Detect which cell encompasses the target text, then output its [x, y] center coordinate. 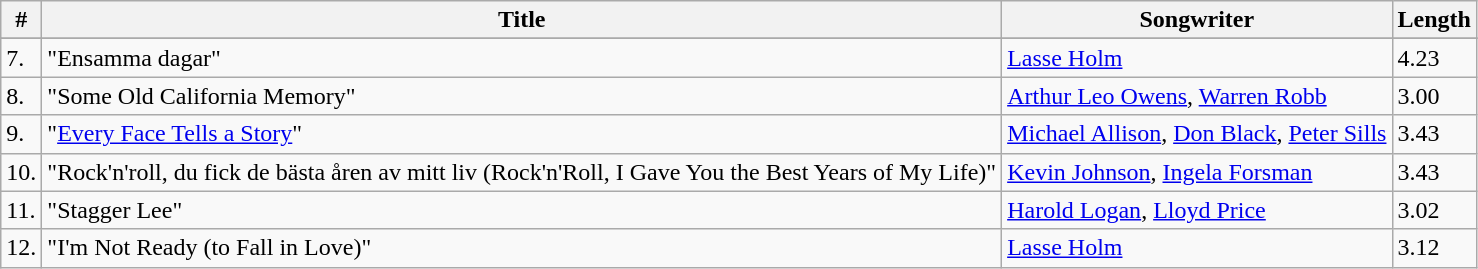
7. [22, 58]
Title [522, 20]
Michael Allison, Don Black, Peter Sills [1197, 134]
"I'm Not Ready (to Fall in Love)" [522, 248]
Songwriter [1197, 20]
12. [22, 248]
Length [1434, 20]
11. [22, 210]
# [22, 20]
"Stagger Lee" [522, 210]
"Some Old California Memory" [522, 96]
"Ensamma dagar" [522, 58]
9. [22, 134]
3.02 [1434, 210]
3.12 [1434, 248]
"Rock'n'roll, du fick de bästa åren av mitt liv (Rock'n'Roll, I Gave You the Best Years of My Life)" [522, 172]
4.23 [1434, 58]
Harold Logan, Lloyd Price [1197, 210]
3.00 [1434, 96]
8. [22, 96]
10. [22, 172]
Kevin Johnson, Ingela Forsman [1197, 172]
"Every Face Tells a Story" [522, 134]
Arthur Leo Owens, Warren Robb [1197, 96]
